Capture the cell that displays the provided text and extract its [x, y] central coordinate. 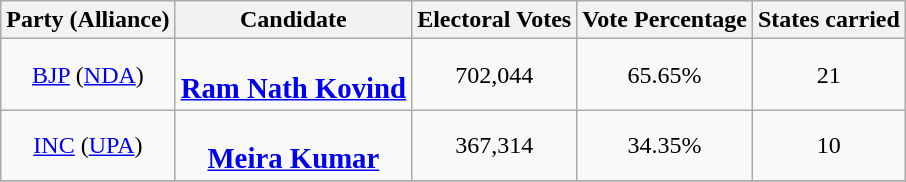
367,314 [494, 146]
Ram Nath Kovind [294, 74]
21 [828, 74]
10 [828, 146]
702,044 [494, 74]
Party (Alliance) [88, 20]
INC (UPA) [88, 146]
BJP (NDA) [88, 74]
Meira Kumar [294, 146]
Electoral Votes [494, 20]
States carried [828, 20]
Candidate [294, 20]
65.65% [665, 74]
Vote Percentage [665, 20]
34.35% [665, 146]
